From the cell containing the given text, extract its center point as [X, Y] coordinate. 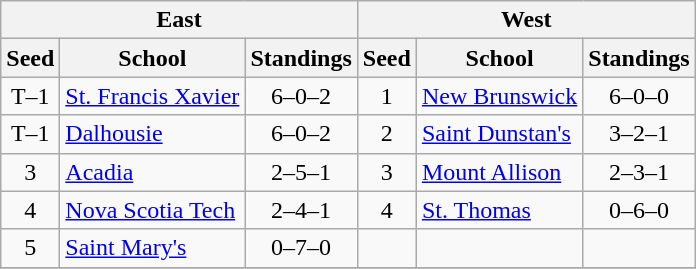
Dalhousie [152, 134]
Saint Dunstan's [499, 134]
0–6–0 [639, 210]
St. Thomas [499, 210]
1 [386, 96]
East [180, 20]
2–3–1 [639, 172]
New Brunswick [499, 96]
2–4–1 [301, 210]
Mount Allison [499, 172]
2 [386, 134]
0–7–0 [301, 248]
St. Francis Xavier [152, 96]
6–0–0 [639, 96]
Nova Scotia Tech [152, 210]
Saint Mary's [152, 248]
Acadia [152, 172]
3–2–1 [639, 134]
5 [30, 248]
2–5–1 [301, 172]
West [526, 20]
